Return [x, y] of the center of cell containing provided text 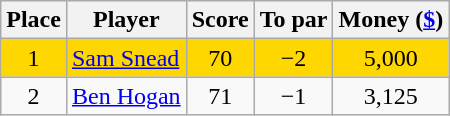
Player [126, 20]
70 [220, 58]
Place [34, 20]
1 [34, 58]
Sam Snead [126, 58]
71 [220, 96]
To par [294, 20]
5,000 [391, 58]
Money ($) [391, 20]
Score [220, 20]
3,125 [391, 96]
2 [34, 96]
−2 [294, 58]
−1 [294, 96]
Ben Hogan [126, 96]
